Identify which cell holds the provided text, then report its (x, y) central coordinate. 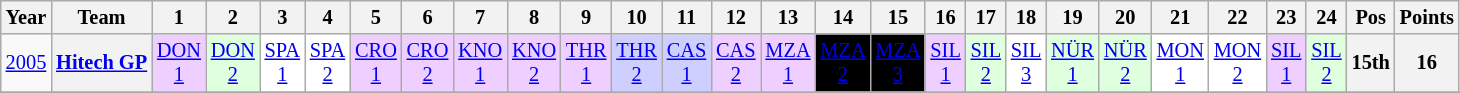
Pos (1371, 17)
24 (1326, 17)
CRO1 (376, 63)
15 (898, 17)
Hitech GP (102, 63)
DON1 (179, 63)
20 (1126, 17)
12 (736, 17)
4 (328, 17)
SPA2 (328, 63)
17 (986, 17)
CAS2 (736, 63)
MZA1 (788, 63)
THR1 (586, 63)
2 (233, 17)
3 (282, 17)
MZA3 (898, 63)
10 (636, 17)
7 (480, 17)
KNO2 (534, 63)
CRO2 (428, 63)
CAS1 (686, 63)
Team (102, 17)
6 (428, 17)
9 (586, 17)
SPA1 (282, 63)
THR2 (636, 63)
23 (1286, 17)
5 (376, 17)
19 (1072, 17)
8 (534, 17)
22 (1238, 17)
2005 (26, 63)
14 (842, 17)
1 (179, 17)
18 (1026, 17)
13 (788, 17)
NÜR2 (1126, 63)
Points (1427, 17)
SIL3 (1026, 63)
DON2 (233, 63)
11 (686, 17)
KNO1 (480, 63)
Year (26, 17)
21 (1180, 17)
15th (1371, 63)
MON2 (1238, 63)
MON1 (1180, 63)
NÜR1 (1072, 63)
MZA2 (842, 63)
